Output the [x, y] coordinate of the center of the cell containing the given text.  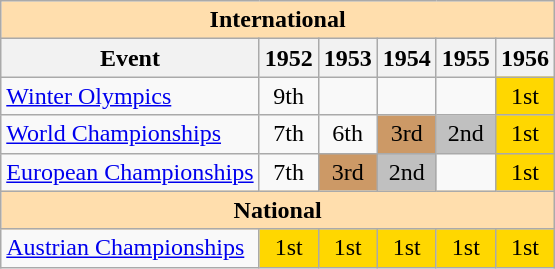
9th [288, 96]
1952 [288, 58]
1953 [348, 58]
International [278, 20]
European Championships [130, 172]
6th [348, 134]
1954 [406, 58]
1956 [524, 58]
Event [130, 58]
Austrian Championships [130, 248]
Winter Olympics [130, 96]
National [278, 210]
1955 [466, 58]
World Championships [130, 134]
